Locate the cell with the specified text and output its (x, y) center coordinate. 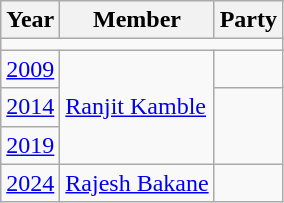
Year (30, 20)
Party (248, 20)
2014 (30, 107)
Rajesh Bakane (137, 183)
2024 (30, 183)
2019 (30, 145)
2009 (30, 69)
Member (137, 20)
Ranjit Kamble (137, 107)
